Locate the cell with the specified text and output its (X, Y) center coordinate. 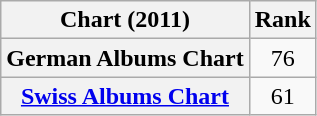
61 (282, 96)
Swiss Albums Chart (125, 96)
German Albums Chart (125, 58)
76 (282, 58)
Rank (282, 20)
Chart (2011) (125, 20)
